Search for the cell housing the specified text and yield its [X, Y] center coordinate. 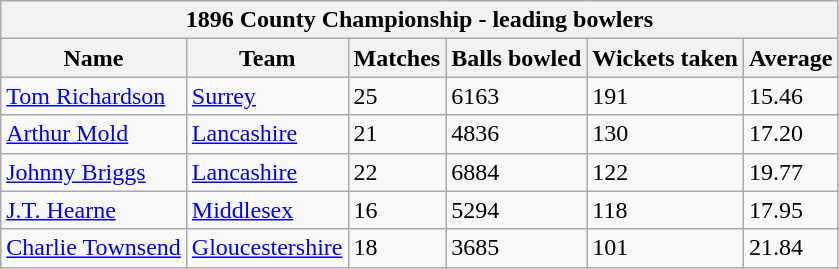
5294 [516, 210]
6884 [516, 172]
17.95 [790, 210]
Team [267, 58]
Gloucestershire [267, 248]
Middlesex [267, 210]
21 [397, 134]
101 [666, 248]
Surrey [267, 96]
21.84 [790, 248]
Wickets taken [666, 58]
J.T. Hearne [94, 210]
18 [397, 248]
191 [666, 96]
15.46 [790, 96]
Tom Richardson [94, 96]
118 [666, 210]
17.20 [790, 134]
25 [397, 96]
3685 [516, 248]
Name [94, 58]
122 [666, 172]
16 [397, 210]
Balls bowled [516, 58]
130 [666, 134]
1896 County Championship - leading bowlers [420, 20]
19.77 [790, 172]
6163 [516, 96]
Matches [397, 58]
Average [790, 58]
4836 [516, 134]
Johnny Briggs [94, 172]
22 [397, 172]
Arthur Mold [94, 134]
Charlie Townsend [94, 248]
